Scan for the cell matching the given text and deliver its [x, y] coordinate at center. 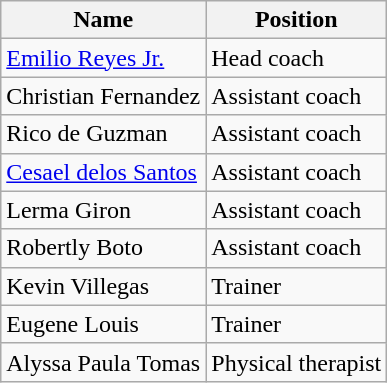
Kevin Villegas [104, 286]
Position [296, 20]
Physical therapist [296, 362]
Head coach [296, 58]
Robertly Boto [104, 248]
Cesael delos Santos [104, 172]
Name [104, 20]
Christian Fernandez [104, 96]
Emilio Reyes Jr. [104, 58]
Rico de Guzman [104, 134]
Lerma Giron [104, 210]
Eugene Louis [104, 324]
Alyssa Paula Tomas [104, 362]
